Search for the cell housing the specified text and yield its (x, y) center coordinate. 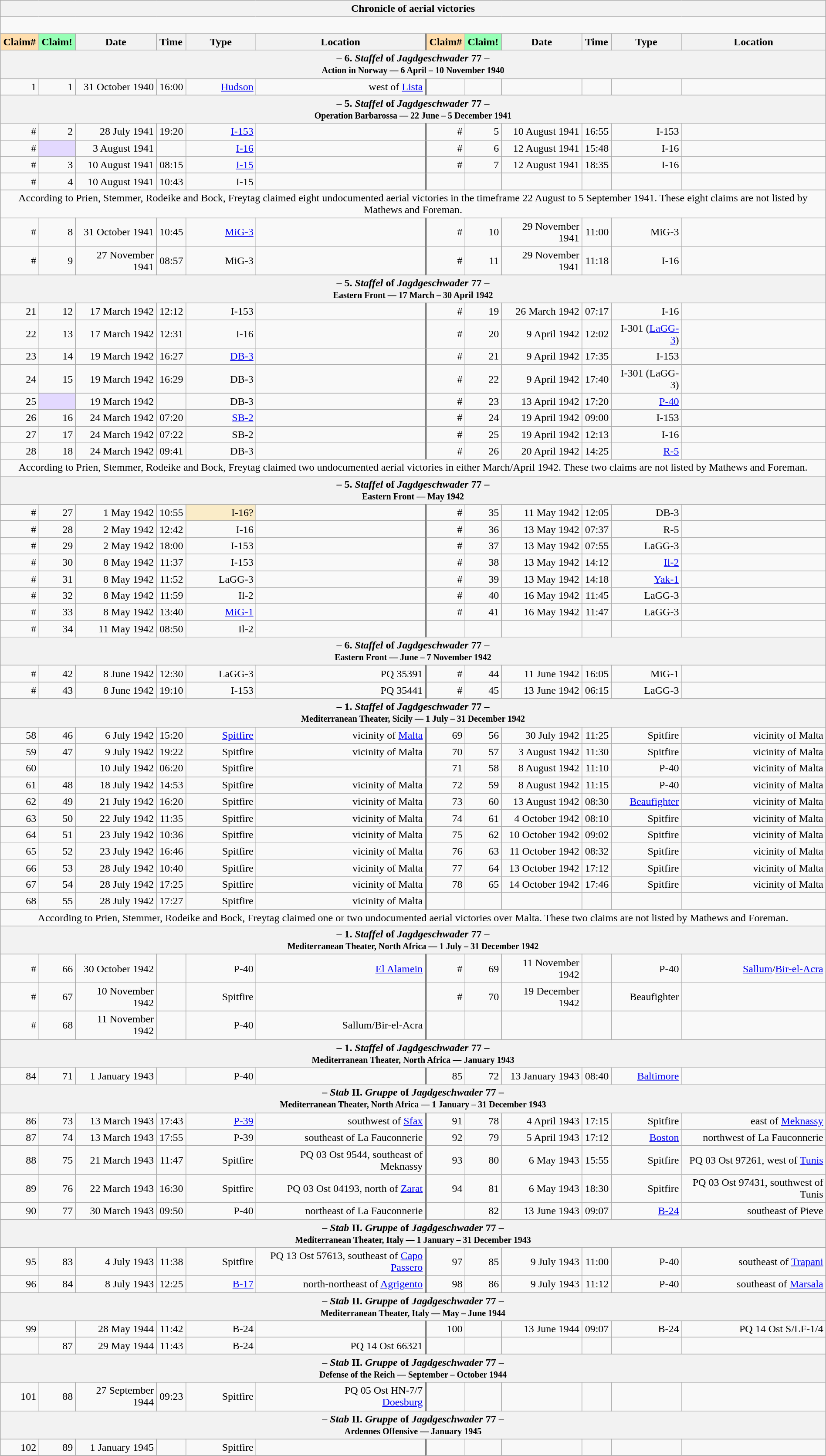
west of Lista (341, 87)
17:43 (171, 1121)
08:32 (596, 851)
17:25 (171, 885)
east of Meknassy (754, 1121)
– 1. Staffel of Jagdgeschwader 77 –Mediterranean Theater, North Africa — January 1943 (413, 1054)
3 (57, 165)
13 June 1943 (542, 1211)
95 (20, 1262)
17:46 (596, 885)
– Stab II. Gruppe of Jagdgeschwader 77 –Defense of the Reich — September – October 1944 (413, 1368)
07:17 (596, 312)
09:02 (596, 835)
80 (483, 1160)
45 (483, 690)
43 (57, 690)
12:12 (171, 312)
30 October 1942 (116, 968)
17:55 (171, 1137)
18 (57, 451)
southeast of La Fauconnerie (341, 1137)
90 (20, 1211)
11:38 (171, 1262)
15:48 (596, 148)
southwest of Sfax (341, 1121)
30 March 1943 (116, 1211)
94 (445, 1188)
11:18 (596, 261)
– 6. Staffel of Jagdgeschwader 77 –Eastern Front — June – 7 November 1942 (413, 651)
07:37 (596, 529)
99 (20, 1329)
– 1. Staffel of Jagdgeschwader 77 –Mediterranean Theater, North Africa — 1 July – 31 December 1942 (413, 940)
11:35 (171, 818)
southeast of Marsala (754, 1284)
14 (57, 356)
13 June 1944 (542, 1329)
17:20 (596, 401)
southeast of Pieve (754, 1211)
southeast of Trapani (754, 1262)
13 (57, 334)
PQ 03 Ost 97261, west of Tunis (754, 1160)
07:20 (171, 418)
08:30 (596, 801)
29 (57, 546)
09:23 (171, 1396)
09:50 (171, 1211)
PQ 14 Ost S/LF-1/4 (754, 1329)
81 (483, 1188)
98 (445, 1284)
4 April 1943 (542, 1121)
30 July 1942 (542, 735)
35 (483, 512)
El Alamein (341, 968)
08:10 (596, 818)
3 August 1941 (116, 148)
49 (57, 801)
– 6. Staffel of Jagdgeschwader 77 –Action in Norway — 6 April – 10 November 1940 (413, 64)
17:27 (171, 901)
1 January 1943 (116, 1076)
12:31 (171, 334)
11:10 (596, 768)
91 (445, 1121)
12 (57, 312)
14:53 (171, 785)
– Stab II. Gruppe of Jagdgeschwader 77 –Mediterranean Theater, Italy — 1 January – 31 December 1943 (413, 1233)
6 (483, 148)
08:50 (171, 629)
13 April 1942 (542, 401)
48 (57, 785)
11:25 (596, 735)
07:55 (596, 546)
19:22 (171, 752)
14:12 (596, 562)
42 (57, 674)
57 (483, 752)
36 (483, 529)
northwest of La Fauconnerie (754, 1137)
13 October 1942 (542, 868)
92 (445, 1137)
– 5. Staffel of Jagdgeschwader 77 –Operation Barbarossa — 22 June – 5 December 1941 (413, 109)
31 October 1941 (116, 232)
29 May 1944 (116, 1346)
20 (483, 334)
37 (483, 546)
07:22 (171, 434)
20 April 1942 (542, 451)
Hudson (220, 87)
09:41 (171, 451)
Boston (647, 1137)
18 July 1942 (116, 785)
13 June 1942 (542, 690)
82 (483, 1211)
16:20 (171, 801)
27 September 1944 (116, 1396)
28 May 1944 (116, 1329)
16:05 (596, 674)
31 (57, 579)
11:12 (596, 1284)
Yak-1 (647, 579)
38 (483, 562)
– Stab II. Gruppe of Jagdgeschwader 77 –Mediterranean Theater, Italy — May – June 1944 (413, 1307)
11:52 (171, 579)
13 January 1943 (542, 1076)
52 (57, 851)
PQ 03 Ost 97431, southwest of Tunis (754, 1188)
26 March 1942 (542, 312)
10 July 1942 (116, 768)
18:00 (171, 546)
PQ 14 Ost 66321 (341, 1346)
12:30 (171, 674)
4 (57, 181)
93 (445, 1160)
16:55 (596, 132)
30 (57, 562)
17 (57, 434)
08:40 (596, 1076)
12:05 (596, 512)
– 5. Staffel of Jagdgeschwader 77 –Eastern Front — May 1942 (413, 490)
53 (57, 868)
19:20 (171, 132)
12:42 (171, 529)
– 5. Staffel of Jagdgeschwader 77 –Eastern Front — 17 March – 30 April 1942 (413, 289)
54 (57, 885)
41 (483, 612)
11:43 (171, 1346)
55 (57, 901)
PQ 13 Ost 57613, southeast of Capo Passero (341, 1262)
11:30 (596, 752)
10:55 (171, 512)
11 (483, 261)
15:55 (596, 1160)
8 July 1943 (116, 1284)
PQ 03 Ost 04193, north of Zarat (341, 1188)
40 (483, 596)
17:40 (596, 379)
16:00 (171, 87)
14:25 (596, 451)
16:30 (171, 1188)
9 July 1942 (116, 752)
11:59 (171, 596)
100 (445, 1329)
44 (483, 674)
22 March 1943 (116, 1188)
15:20 (171, 735)
2 (57, 132)
4 July 1943 (116, 1262)
B-17 (220, 1284)
6 July 1942 (116, 735)
17:35 (596, 356)
10 October 1942 (542, 835)
11 October 1942 (542, 851)
09:00 (596, 418)
Chronicle of aerial victories (413, 9)
10 (483, 232)
10:45 (171, 232)
56 (483, 735)
5 April 1943 (542, 1137)
102 (20, 1447)
06:20 (171, 768)
11:37 (171, 562)
– Stab II. Gruppe of Jagdgeschwader 77 –Mediterranean Theater, North Africa — 1 January – 31 December 1943 (413, 1098)
83 (57, 1262)
I-16? (220, 512)
PQ 35441 (341, 690)
16:29 (171, 379)
10:36 (171, 835)
Baltimore (647, 1076)
31 October 1940 (116, 87)
46 (57, 735)
PQ 05 Ost HN-7/7Doesburg (341, 1396)
1 May 1942 (116, 512)
21 July 1942 (116, 801)
18:30 (596, 1188)
13 August 1942 (542, 801)
3 August 1942 (542, 752)
33 (57, 612)
12:13 (596, 434)
32 (57, 596)
08:57 (171, 261)
34 (57, 629)
north-northeast of Agrigento (341, 1284)
4 October 1942 (542, 818)
16:27 (171, 356)
16:46 (171, 851)
PQ 35391 (341, 674)
5 (483, 132)
21 March 1943 (116, 1160)
16 (57, 418)
11 June 1942 (542, 674)
14 October 1942 (542, 885)
10 November 1942 (116, 997)
28 July 1941 (116, 132)
06:15 (596, 690)
northeast of La Fauconnerie (341, 1211)
PQ 03 Ost 9544, southeast of Meknassy (341, 1160)
9 (57, 261)
19 (483, 312)
14:18 (596, 579)
– 1. Staffel of Jagdgeschwader 77 –Mediterranean Theater, Sicily — 1 July – 31 December 1942 (413, 713)
27 November 1941 (116, 261)
22 July 1942 (116, 818)
10:40 (171, 868)
101 (20, 1396)
97 (445, 1262)
19 December 1942 (542, 997)
08:15 (171, 165)
15 (57, 379)
10:43 (171, 181)
1 January 1945 (116, 1447)
11:42 (171, 1329)
96 (20, 1284)
79 (483, 1137)
19:10 (171, 690)
– Stab II. Gruppe of Jagdgeschwader 77 –Ardennes Offensive — January 1945 (413, 1425)
12:02 (596, 334)
51 (57, 835)
7 (483, 165)
11:15 (596, 785)
13:40 (171, 612)
11:45 (596, 596)
17:15 (596, 1121)
39 (483, 579)
12:25 (171, 1284)
8 (57, 232)
47 (57, 752)
18:35 (596, 165)
50 (57, 818)
